Detect which cell encompasses the target text, then output its [X, Y] center coordinate. 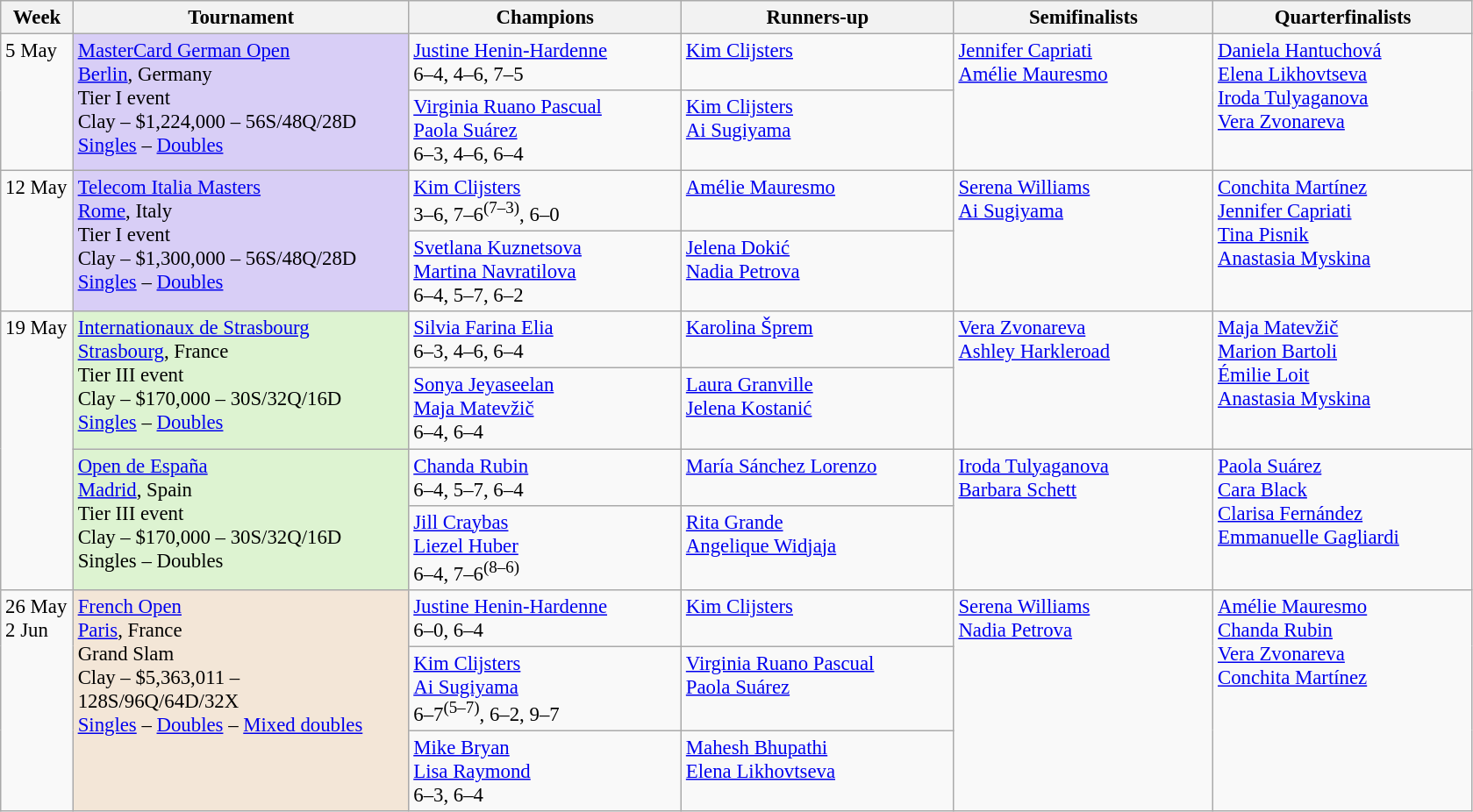
María Sánchez Lorenzo [818, 477]
Semifinalists [1083, 18]
5 May [37, 103]
Serena Williams Ai Sugiyama [1083, 242]
Week [37, 18]
Rita Grande Angelique Widjaja [818, 547]
Kim Clijsters Ai Sugiyama6–7(5–7), 6–2, 9–7 [546, 688]
Telecom Italia Masters Rome, Italy Tier I event Clay – $1,300,000 – 56S/48Q/28DSingles – Doubles [240, 242]
Serena Williams Nadia Petrova [1083, 700]
Open de España Madrid, Spain Tier III event Clay – $170,000 – 30S/32Q/16DSingles – Doubles [240, 519]
Virginia Ruano Pascual Paola Suárez6–3, 4–6, 6–4 [546, 131]
Chanda Rubin 6–4, 5–7, 6–4 [546, 477]
Quarterfinalists [1343, 18]
Jennifer Capriati Amélie Mauresmo [1083, 103]
Silvia Farina Elia 6–3, 4–6, 6–4 [546, 340]
Tournament [240, 18]
Sonya Jeyaseelan Maja Matevžič6–4, 6–4 [546, 409]
Virginia Ruano Pascual Paola Suárez [818, 688]
Svetlana Kuznetsova Martina Navratilova6–4, 5–7, 6–2 [546, 272]
Justine Henin-Hardenne 6–4, 4–6, 7–5 [546, 63]
Vera Zvonareva Ashley Harkleroad [1083, 381]
Jill Craybas Liezel Huber6–4, 7–6(8–6) [546, 547]
Amélie Mauresmo Chanda Rubin Vera Zvonareva Conchita Martínez [1343, 700]
Amélie Mauresmo [818, 202]
Conchita Martínez Jennifer Capriati Tina Pisnik Anastasia Myskina [1343, 242]
Mike Bryan Lisa Raymond6–3, 6–4 [546, 771]
Runners-up [818, 18]
Mahesh Bhupathi Elena Likhovtseva [818, 771]
Jelena Dokić Nadia Petrova [818, 272]
Justine Henin-Hardenne 6–0, 6–4 [546, 617]
12 May [37, 242]
Iroda Tulyaganova Barbara Schett [1083, 519]
Champions [546, 18]
Kim Clijsters Ai Sugiyama [818, 131]
Paola Suárez Cara Black Clarisa Fernández Emmanuelle Gagliardi [1343, 519]
Laura Granville Jelena Kostanić [818, 409]
26 May2 Jun [37, 700]
MasterCard German Open Berlin, Germany Tier I event Clay – $1,224,000 – 56S/48Q/28DSingles – Doubles [240, 103]
Kim Clijsters 3–6, 7–6(7–3), 6–0 [546, 202]
Maja Matevžič Marion Bartoli Émilie Loit Anastasia Myskina [1343, 381]
Daniela Hantuchová Elena Likhovtseva Iroda Tulyaganova Vera Zvonareva [1343, 103]
Karolina Šprem [818, 340]
19 May [37, 451]
French Open Paris, France Grand SlamClay – $5,363,011 – 128S/96Q/64D/32XSingles – Doubles – Mixed doubles [240, 700]
Internationaux de Strasbourg Strasbourg, France Tier III event Clay – $170,000 – 30S/32Q/16DSingles – Doubles [240, 381]
